Return (X, Y) of the center of cell containing provided text 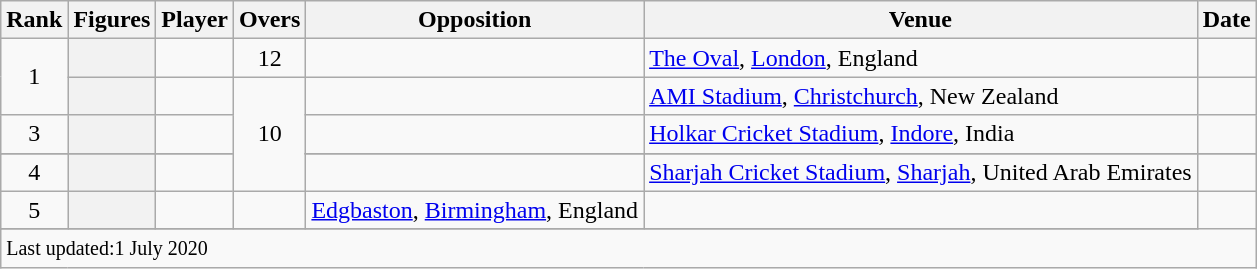
Opposition (475, 20)
The Oval, London, England (921, 58)
Sharjah Cricket Stadium, Sharjah, United Arab Emirates (921, 172)
12 (270, 58)
Rank (34, 20)
3 (34, 134)
5 (34, 210)
Figures (112, 20)
1 (34, 77)
Overs (270, 20)
Last updated:1 July 2020 (629, 248)
Venue (921, 20)
4 (34, 172)
Holkar Cricket Stadium, Indore, India (921, 134)
Player (195, 20)
AMI Stadium, Christchurch, New Zealand (921, 96)
10 (270, 134)
Date (1226, 20)
Edgbaston, Birmingham, England (475, 210)
